Determine the (X, Y) coordinate at the center of the cell enclosing the given text.  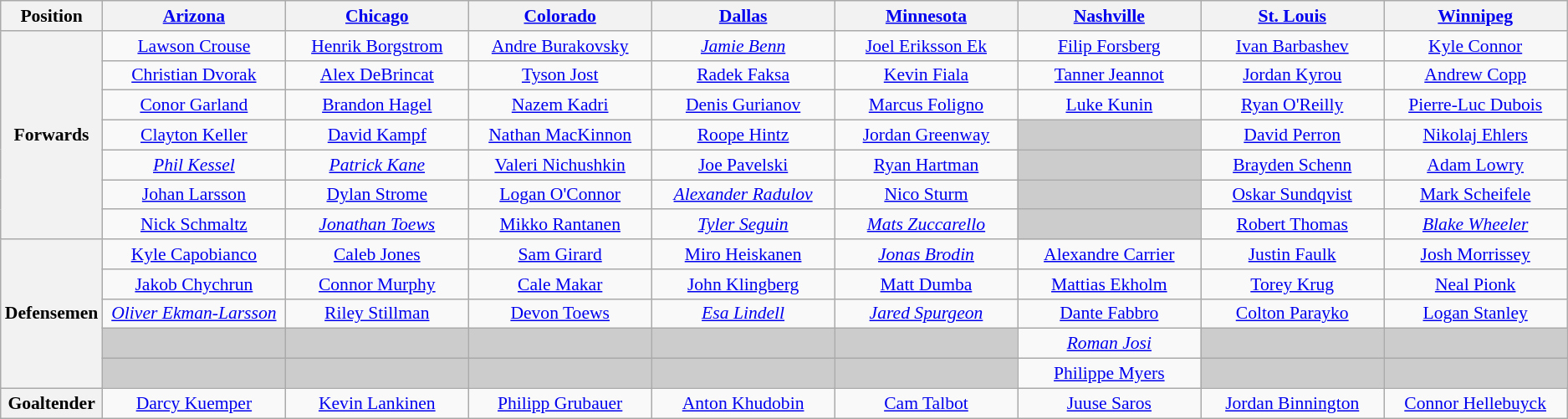
Jonathan Toews (376, 225)
Juuse Saros (1109, 403)
Henrik Borgstrom (376, 46)
Jonas Brodin (927, 254)
Alex DeBrincat (376, 75)
Arizona (194, 16)
Justin Faulk (1293, 254)
Jordan Greenway (927, 135)
Alexander Radulov (743, 195)
Dallas (743, 16)
Defensemen (52, 314)
Blake Wheeler (1475, 225)
Filip Forsberg (1109, 46)
Alexandre Carrier (1109, 254)
Devon Toews (560, 314)
Patrick Kane (376, 165)
Jakob Chychrun (194, 284)
Caleb Jones (376, 254)
Ryan Hartman (927, 165)
Ryan O'Reilly (1293, 105)
Dante Fabbro (1109, 314)
Mats Zuccarello (927, 225)
Jared Spurgeon (927, 314)
Christian Dvorak (194, 75)
Luke Kunin (1109, 105)
Mattias Ekholm (1109, 284)
Nikolaj Ehlers (1475, 135)
Winnipeg (1475, 16)
Lawson Crouse (194, 46)
David Perron (1293, 135)
Dylan Strome (376, 195)
Andrew Copp (1475, 75)
Kevin Lankinen (376, 403)
Oliver Ekman-Larsson (194, 314)
Conor Garland (194, 105)
Colorado (560, 16)
Johan Larsson (194, 195)
Josh Morrissey (1475, 254)
Tyler Seguin (743, 225)
Jamie Benn (743, 46)
Nathan MacKinnon (560, 135)
Nashville (1109, 16)
Brayden Schenn (1293, 165)
Joe Pavelski (743, 165)
Tanner Jeannot (1109, 75)
Roope Hintz (743, 135)
Robert Thomas (1293, 225)
Mikko Rantanen (560, 225)
Philippe Myers (1109, 374)
Clayton Keller (194, 135)
Cam Talbot (927, 403)
Connor Murphy (376, 284)
Jordan Binnington (1293, 403)
St. Louis (1293, 16)
Valeri Nichushkin (560, 165)
Kyle Capobianco (194, 254)
Oskar Sundqvist (1293, 195)
Colton Parayko (1293, 314)
Nico Sturm (927, 195)
Nazem Kadri (560, 105)
Adam Lowry (1475, 165)
Sam Girard (560, 254)
Jordan Kyrou (1293, 75)
Kyle Connor (1475, 46)
Logan O'Connor (560, 195)
Mark Scheifele (1475, 195)
Torey Krug (1293, 284)
Joel Eriksson Ek (927, 46)
John Klingberg (743, 284)
Darcy Kuemper (194, 403)
Andre Burakovsky (560, 46)
Brandon Hagel (376, 105)
Miro Heiskanen (743, 254)
Esa Lindell (743, 314)
Chicago (376, 16)
Neal Pionk (1475, 284)
Nick Schmaltz (194, 225)
Goaltender (52, 403)
Position (52, 16)
Ivan Barbashev (1293, 46)
Roman Josi (1109, 344)
Forwards (52, 135)
Marcus Foligno (927, 105)
Pierre-Luc Dubois (1475, 105)
Kevin Fiala (927, 75)
Matt Dumba (927, 284)
Phil Kessel (194, 165)
Riley Stillman (376, 314)
Minnesota (927, 16)
Cale Makar (560, 284)
Philipp Grubauer (560, 403)
Denis Gurianov (743, 105)
Radek Faksa (743, 75)
Connor Hellebuyck (1475, 403)
Tyson Jost (560, 75)
Logan Stanley (1475, 314)
David Kampf (376, 135)
Anton Khudobin (743, 403)
